Locate the cell with the specified text and output its (x, y) center coordinate. 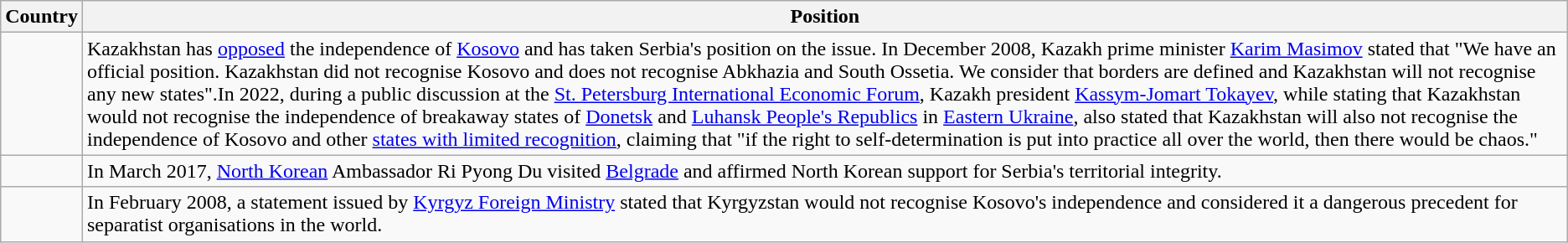
In March 2017, North Korean Ambassador Ri Pyong Du visited Belgrade and affirmed North Korean support for Serbia's territorial integrity. (824, 171)
Position (824, 17)
Country (42, 17)
